Determine the [X, Y] coordinate at the center of the cell enclosing the given text.  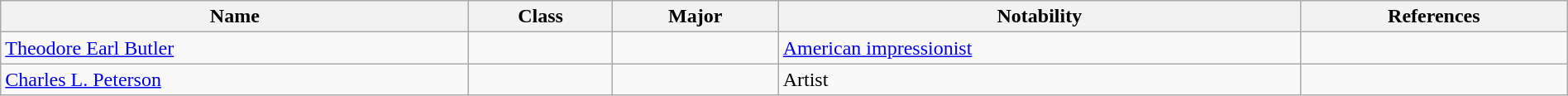
Charles L. Peterson [235, 79]
Name [235, 17]
Artist [1039, 79]
Theodore Earl Butler [235, 48]
Notability [1039, 17]
American impressionist [1039, 48]
Class [541, 17]
Major [695, 17]
References [1434, 17]
